Pinpoint the cell where the given text exists, returning its [X, Y] midpoint coordinate. 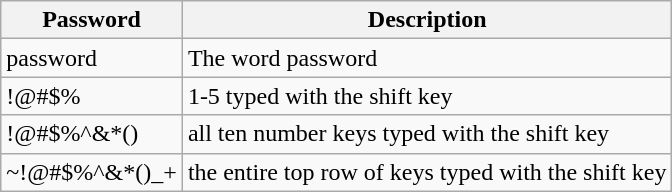
The word password [427, 58]
all ten number keys typed with the shift key [427, 134]
password [92, 58]
!@#$%^&*() [92, 134]
the entire top row of keys typed with the shift key [427, 172]
Description [427, 20]
!@#$% [92, 96]
1-5 typed with the shift key [427, 96]
~!@#$%^&*()_+ [92, 172]
Password [92, 20]
